Search for the cell housing the specified text and yield its (x, y) center coordinate. 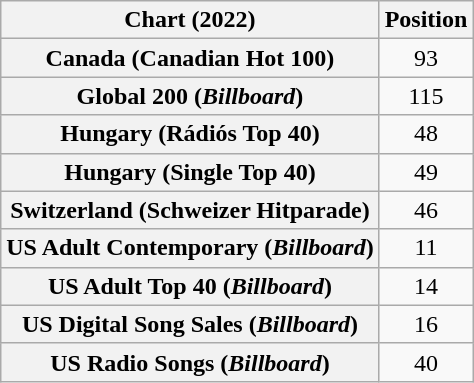
Position (426, 20)
16 (426, 324)
Canada (Canadian Hot 100) (190, 58)
46 (426, 210)
11 (426, 248)
Chart (2022) (190, 20)
14 (426, 286)
93 (426, 58)
49 (426, 172)
Hungary (Rádiós Top 40) (190, 134)
Global 200 (Billboard) (190, 96)
115 (426, 96)
US Radio Songs (Billboard) (190, 362)
Switzerland (Schweizer Hitparade) (190, 210)
40 (426, 362)
US Digital Song Sales (Billboard) (190, 324)
48 (426, 134)
US Adult Top 40 (Billboard) (190, 286)
Hungary (Single Top 40) (190, 172)
US Adult Contemporary (Billboard) (190, 248)
